Capture the cell that displays the provided text and extract its (X, Y) central coordinate. 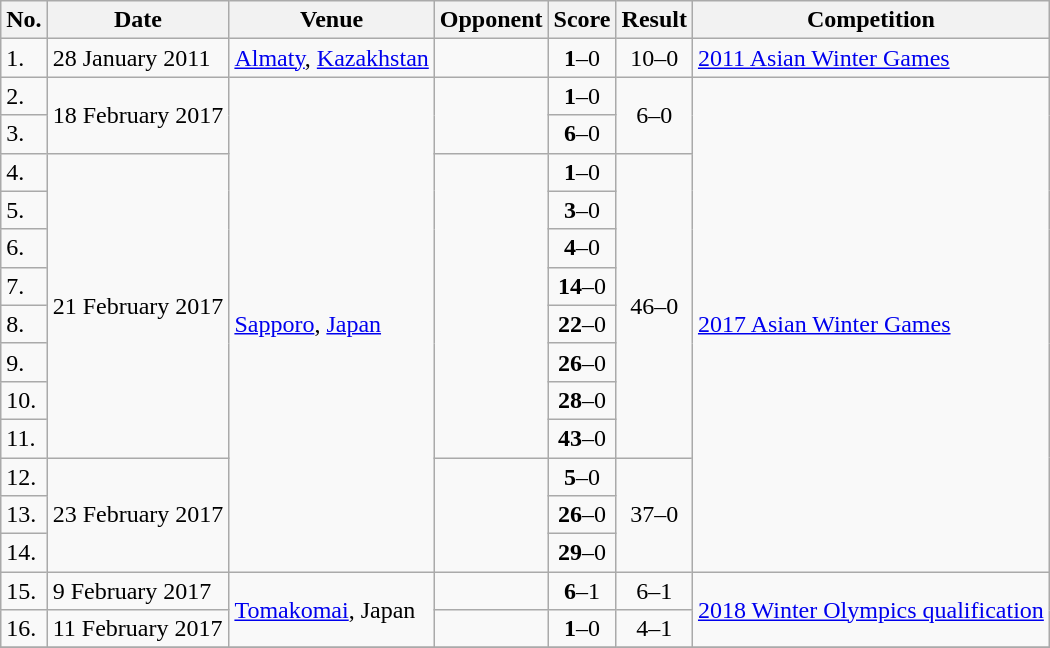
28 January 2011 (138, 58)
16. (24, 629)
5–0 (582, 477)
3. (24, 134)
4–0 (582, 248)
Tomakomai, Japan (332, 610)
18 February 2017 (138, 115)
Sapporo, Japan (332, 324)
Almaty, Kazakhstan (332, 58)
Result (654, 20)
21 February 2017 (138, 305)
14–0 (582, 286)
29–0 (582, 553)
2018 Winter Olympics qualification (870, 610)
9 February 2017 (138, 591)
Competition (870, 20)
Venue (332, 20)
6. (24, 248)
1. (24, 58)
23 February 2017 (138, 515)
15. (24, 591)
46–0 (654, 305)
13. (24, 515)
28–0 (582, 400)
37–0 (654, 515)
22–0 (582, 324)
14. (24, 553)
Score (582, 20)
5. (24, 210)
Opponent (491, 20)
9. (24, 362)
10–0 (654, 58)
12. (24, 477)
No. (24, 20)
43–0 (582, 438)
3–0 (582, 210)
7. (24, 286)
11 February 2017 (138, 629)
Date (138, 20)
11. (24, 438)
2017 Asian Winter Games (870, 324)
10. (24, 400)
8. (24, 324)
4–1 (654, 629)
2011 Asian Winter Games (870, 58)
2. (24, 96)
4. (24, 172)
